Extract the (x, y) coordinate from the center of the cell holding the provided text.  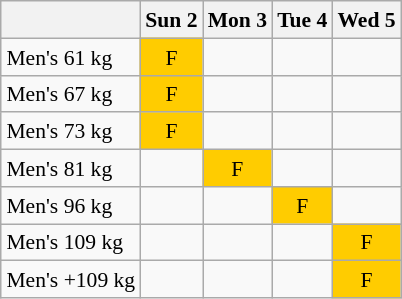
Men's 96 kg (70, 204)
Wed 5 (366, 20)
Men's 61 kg (70, 56)
Mon 3 (238, 20)
Sun 2 (171, 20)
Men's 81 kg (70, 168)
Men's 109 kg (70, 242)
Men's 67 kg (70, 94)
Men's +109 kg (70, 280)
Men's 73 kg (70, 130)
Tue 4 (302, 20)
